Provide the [x, y] coordinate of the cell's center where the given text is located.  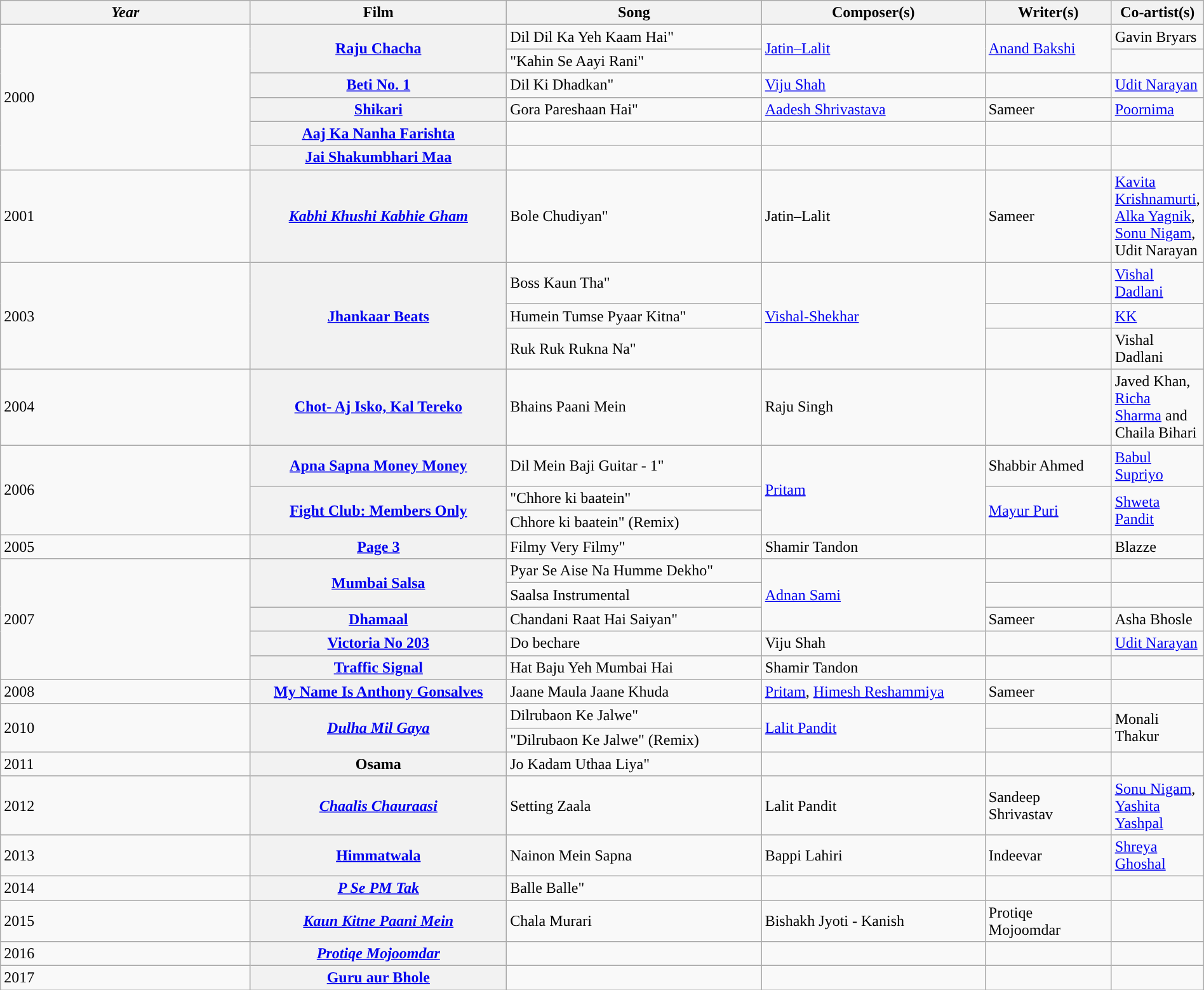
Blazze [1157, 547]
Monali Thakur [1157, 728]
Bishakh Jyoti - Kanish [873, 921]
2016 [126, 954]
Hat Baju Yeh Mumbai Hai [634, 667]
Jhankaar Beats [378, 316]
Bhains Paani Mein [634, 406]
Sandeep Shrivastav [1048, 805]
Asha Bhosle [1157, 619]
Bole Chudiyan" [634, 216]
Kaun Kitne Paani Mein [378, 921]
Dhamaal [378, 619]
Song [634, 13]
Dil Dil Ka Yeh Kaam Hai" [634, 37]
Kavita Krishnamurti, Alka Yagnik, Sonu Nigam, Udit Narayan [1157, 216]
Kabhi Khushi Kabhie Gham [378, 216]
Dulha Mil Gaya [378, 728]
Vishal-Shekhar [873, 316]
Setting Zaala [634, 805]
Jo Kadam Uthaa Liya" [634, 764]
2003 [126, 316]
Osama [378, 764]
Filmy Very Filmy" [634, 547]
Writer(s) [1048, 13]
Raju Chacha [378, 49]
Saalsa Instrumental [634, 595]
"Kahin Se Aayi Rani" [634, 61]
2008 [126, 692]
Babul Supriyo [1157, 465]
2011 [126, 764]
Dil Ki Dhadkan" [634, 85]
Composer(s) [873, 13]
Fight Club: Members Only [378, 511]
Sonu Nigam, Yashita Yashpal [1157, 805]
My Name Is Anthony Gonsalves [378, 692]
"Chhore ki baatein" [634, 498]
Shreya Ghoshal [1157, 855]
P Se PM Tak [378, 888]
2015 [126, 921]
Aaj Ka Nanha Farishta [378, 133]
Jaane Maula Jaane Khuda [634, 692]
Mayur Puri [1048, 511]
Film [378, 13]
Javed Khan, Richa Sharma and Chaila Bihari [1157, 406]
Anand Bakshi [1048, 49]
Balle Balle" [634, 888]
2014 [126, 888]
2012 [126, 805]
Jai Shakumbhari Maa [378, 157]
Do bechare [634, 643]
Apna Sapna Money Money [378, 465]
"Dilrubaon Ke Jalwe" (Remix) [634, 740]
Bappi Lahiri [873, 855]
2000 [126, 97]
Ruk Ruk Rukna Na" [634, 348]
2010 [126, 728]
Pyar Se Aise Na Humme Dekho" [634, 571]
2013 [126, 855]
Indeevar [1048, 855]
Chala Murari [634, 921]
Dilrubaon Ke Jalwe" [634, 716]
Page 3 [378, 547]
Beti No. 1 [378, 85]
Shweta Pandit [1157, 511]
Aadesh Shrivastava [873, 109]
2001 [126, 216]
Mumbai Salsa [378, 583]
2005 [126, 547]
Dil Mein Baji Guitar - 1" [634, 465]
Pritam [873, 489]
Chhore ki baatein" (Remix) [634, 523]
Raju Singh [873, 406]
2007 [126, 619]
Shikari [378, 109]
Nainon Mein Sapna [634, 855]
Poornima [1157, 109]
KK [1157, 316]
2006 [126, 489]
Pritam, Himesh Reshammiya [873, 692]
Adnan Sami [873, 595]
Himmatwala [378, 855]
Humein Tumse Pyaar Kitna" [634, 316]
Year [126, 13]
Co-artist(s) [1157, 13]
Chaalis Chauraasi [378, 805]
Chandani Raat Hai Saiyan" [634, 619]
Shabbir Ahmed [1048, 465]
Traffic Signal [378, 667]
Gavin Bryars [1157, 37]
Guru aur Bhole [378, 978]
Victoria No 203 [378, 643]
2017 [126, 978]
Gora Pareshaan Hai" [634, 109]
2004 [126, 406]
Boss Kaun Tha" [634, 283]
Chot- Aj Isko, Kal Tereko [378, 406]
